Pinpoint the cell where the given text exists, returning its (X, Y) midpoint coordinate. 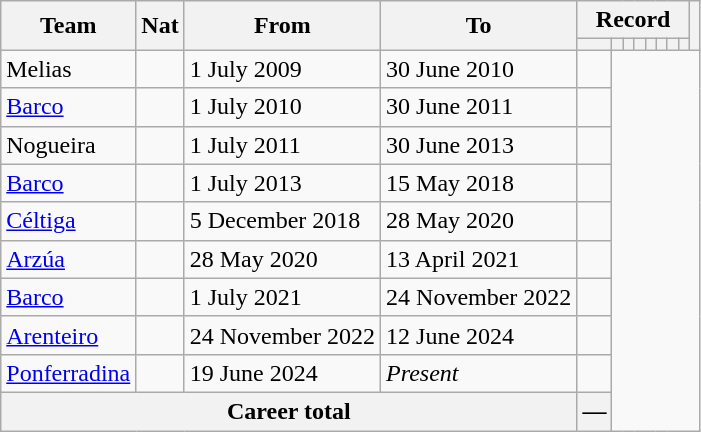
Ponferradina (68, 373)
1 July 2013 (282, 183)
12 June 2024 (479, 335)
15 May 2018 (479, 183)
13 April 2021 (479, 259)
Nogueira (68, 145)
Team (68, 26)
30 June 2010 (479, 69)
1 July 2009 (282, 69)
Record (633, 20)
Career total (289, 411)
30 June 2013 (479, 145)
Melias (68, 69)
1 July 2011 (282, 145)
Nat (160, 26)
Present (479, 373)
30 June 2011 (479, 107)
— (594, 411)
Arzúa (68, 259)
1 July 2010 (282, 107)
Arenteiro (68, 335)
5 December 2018 (282, 221)
To (479, 26)
1 July 2021 (282, 297)
Céltiga (68, 221)
19 June 2024 (282, 373)
From (282, 26)
